Determine the [x, y] coordinate at the center of the cell enclosing the given text.  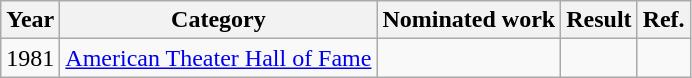
Ref. [664, 20]
American Theater Hall of Fame [218, 58]
Category [218, 20]
Year [30, 20]
1981 [30, 58]
Nominated work [469, 20]
Result [599, 20]
